Return the [x, y] coordinate for the center point of the cell that contains the specified text.  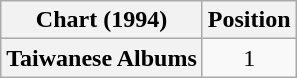
Position [249, 20]
1 [249, 58]
Chart (1994) [102, 20]
Taiwanese Albums [102, 58]
